Locate the cell with the specified text and output its [x, y] center coordinate. 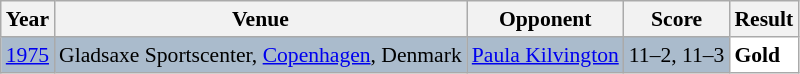
Paula Kilvington [546, 55]
Year [28, 19]
1975 [28, 55]
Opponent [546, 19]
Venue [260, 19]
Score [677, 19]
Gladsaxe Sportscenter, Copenhagen, Denmark [260, 55]
11–2, 11–3 [677, 55]
Gold [764, 55]
Result [764, 19]
